Locate the cell with the specified text and output its (x, y) center coordinate. 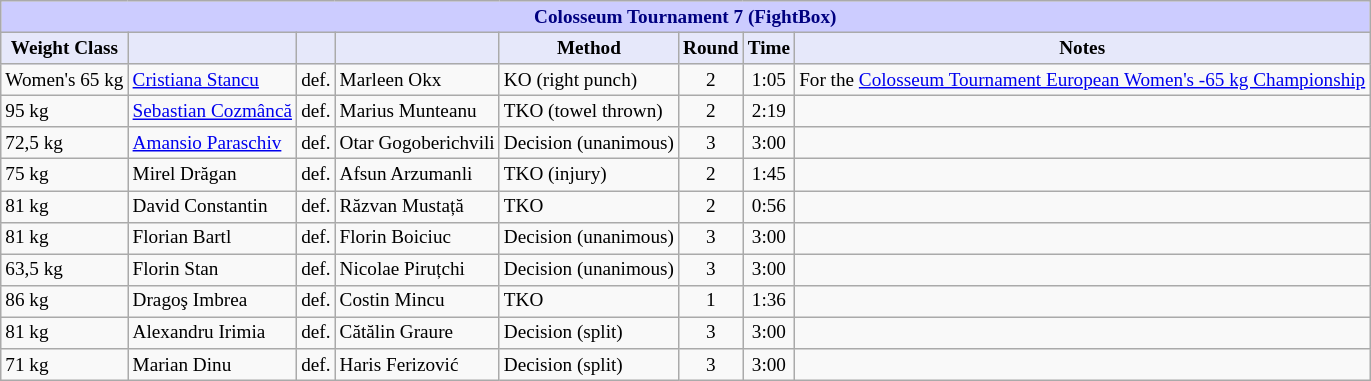
Florian Bartl (212, 238)
Women's 65 kg (64, 80)
Florin Boiciuc (417, 238)
Round (710, 48)
KO (right punch) (588, 80)
Weight Class (64, 48)
Afsun Arzumanli (417, 175)
Method (588, 48)
Cătălin Graure (417, 333)
63,5 kg (64, 270)
1:36 (768, 301)
Dragoş Imbrea (212, 301)
For the Colosseum Tournament European Women's -65 kg Championship (1082, 80)
1:05 (768, 80)
Otar Gogoberichvili (417, 143)
Alexandru Irimia (212, 333)
75 kg (64, 175)
Time (768, 48)
2:19 (768, 111)
TKO (injury) (588, 175)
Mirel Drăgan (212, 175)
Notes (1082, 48)
Cristiana Stancu (212, 80)
Haris Ferizović (417, 365)
Amansio Paraschiv (212, 143)
Nicolae Piruțchi (417, 270)
TKO (towel thrown) (588, 111)
Colosseum Tournament 7 (FightBox) (686, 17)
Răzvan Mustață (417, 206)
71 kg (64, 365)
Florin Stan (212, 270)
Marian Dinu (212, 365)
72,5 kg (64, 143)
Marius Munteanu (417, 111)
0:56 (768, 206)
1:45 (768, 175)
95 kg (64, 111)
Sebastian Cozmâncă (212, 111)
Marleen Okx (417, 80)
1 (710, 301)
86 kg (64, 301)
Costin Mincu (417, 301)
David Constantin (212, 206)
